Pinpoint the cell where the given text exists, returning its (x, y) midpoint coordinate. 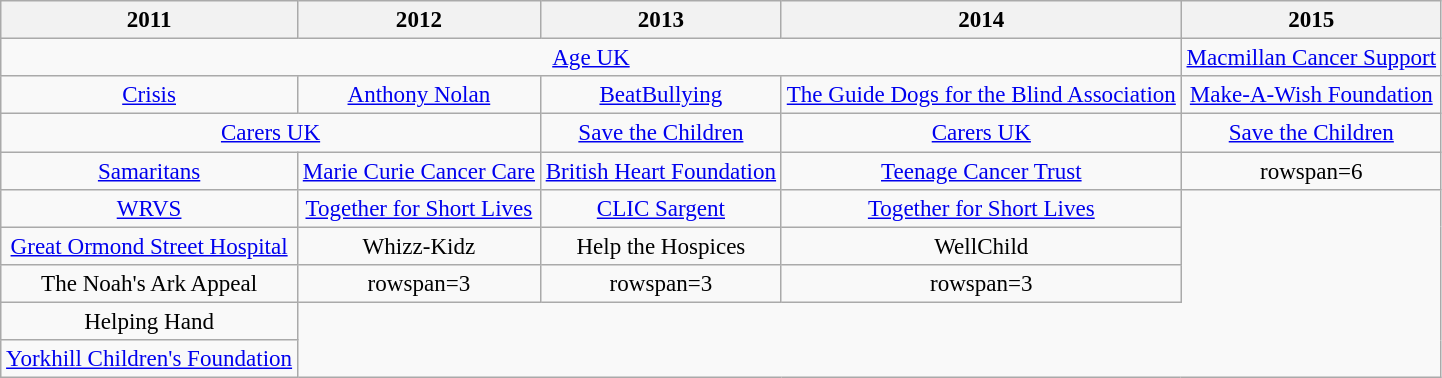
Yorkhill Children's Foundation (150, 359)
Samaritans (150, 171)
Great Ormond Street Hospital (150, 246)
The Noah's Ark Appeal (150, 284)
Make-A-Wish Foundation (1311, 95)
Anthony Nolan (418, 95)
The Guide Dogs for the Blind Association (981, 95)
CLIC Sargent (660, 209)
2013 (660, 20)
WRVS (150, 209)
2012 (418, 20)
2015 (1311, 20)
Marie Curie Cancer Care (418, 171)
Whizz-Kidz (418, 246)
WellChild (981, 246)
2011 (150, 20)
Helping Hand (150, 322)
Help the Hospices (660, 246)
British Heart Foundation (660, 171)
Macmillan Cancer Support (1311, 58)
rowspan=6 (1311, 171)
Crisis (150, 95)
BeatBullying (660, 95)
2014 (981, 20)
Age UK (591, 58)
Teenage Cancer Trust (981, 171)
